Determine the [X, Y] coordinate at the center of the cell enclosing the given text.  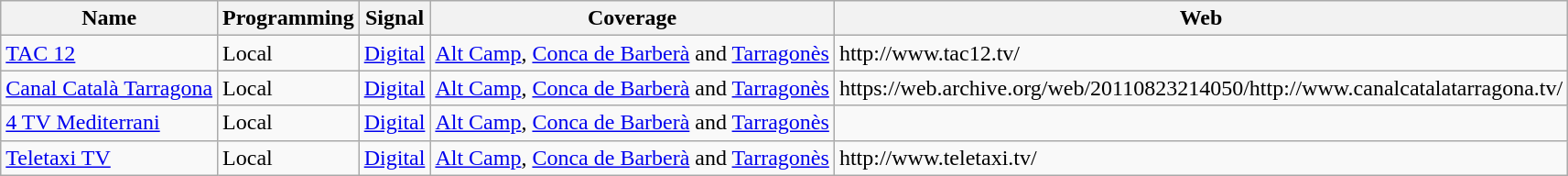
Programming [289, 18]
http://www.tac12.tv/ [1201, 53]
Signal [395, 18]
Teletaxi TV [110, 158]
Name [110, 18]
4 TV Mediterrani [110, 123]
Coverage [632, 18]
TAC 12 [110, 53]
http://www.teletaxi.tv/ [1201, 158]
Canal Català Tarragona [110, 88]
https://web.archive.org/web/20110823214050/http://www.canalcatalatarragona.tv/ [1201, 88]
Web [1201, 18]
